Extract the (X, Y) coordinate from the center of the cell holding the provided text.  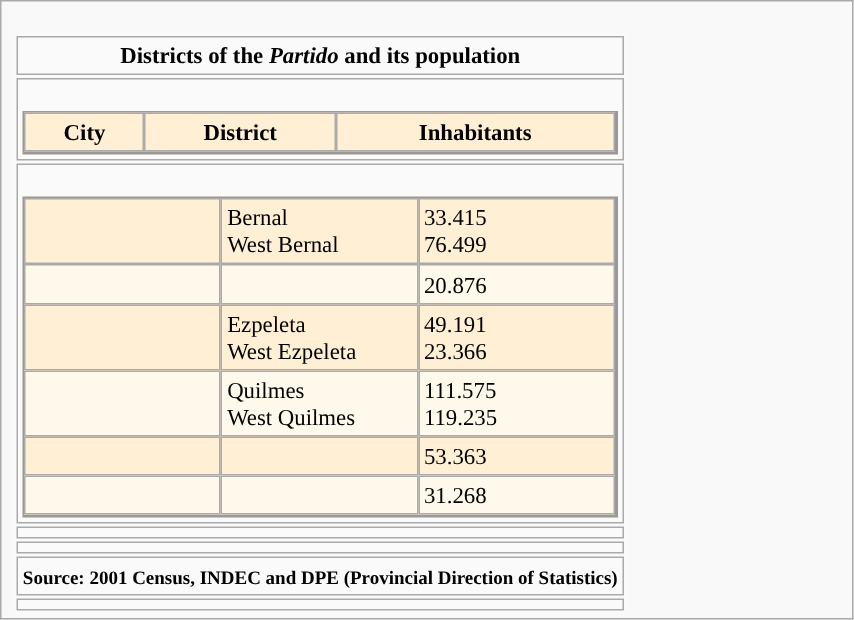
49.19123.366 (516, 337)
District (240, 132)
33.41576.499 (516, 232)
BernalWest Bernal 33.41576.499 20.876 EzpeletaWest Ezpeleta 49.19123.366 QuilmesWest Quilmes 111.575119.235 53.363 31.268 (320, 344)
QuilmesWest Quilmes (320, 403)
53.363 (516, 456)
31.268 (516, 494)
City District Inhabitants (320, 120)
Inhabitants (476, 132)
BernalWest Bernal (320, 232)
20.876 (516, 284)
City (84, 132)
Source: 2001 Census, INDEC and DPE (Provincial Direction of Statistics) (320, 576)
Districts of the Partido and its population (320, 56)
111.575119.235 (516, 403)
EzpeletaWest Ezpeleta (320, 337)
